Return [x, y] of the center of cell containing provided text 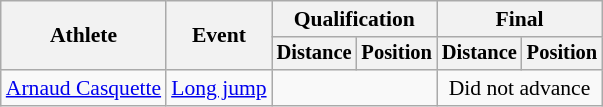
Did not advance [520, 88]
Final [520, 19]
Arnaud Casquette [84, 88]
Qualification [354, 19]
Event [218, 36]
Athlete [84, 36]
Long jump [218, 88]
